Find where the given text appears and provide that cell's center as [x, y] coordinate. 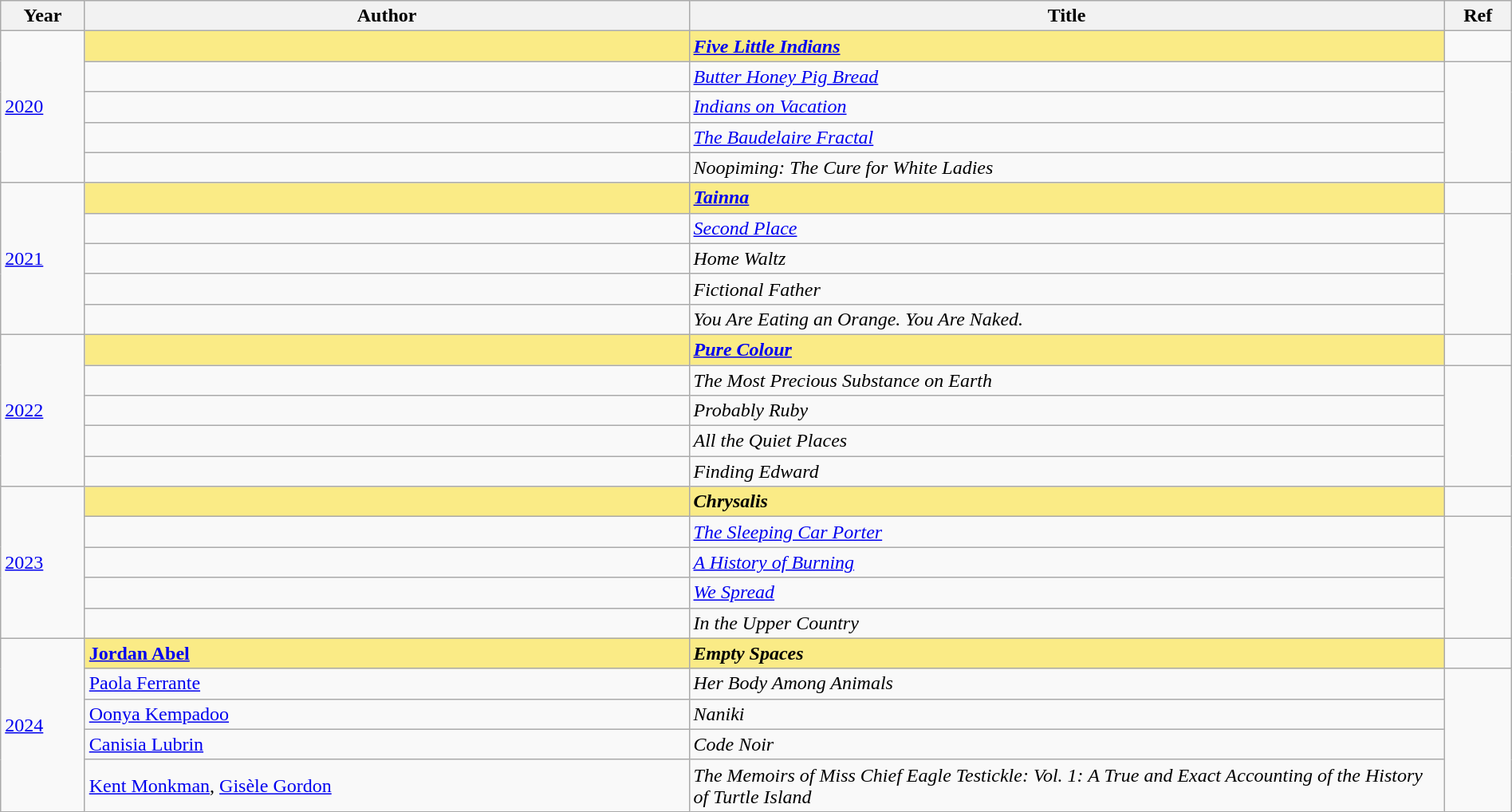
A History of Burning [1067, 562]
Year [43, 16]
Empty Spaces [1067, 653]
Oonya Kempadoo [387, 714]
Finding Edward [1067, 471]
Code Noir [1067, 744]
Pure Colour [1067, 349]
The Most Precious Substance on Earth [1067, 380]
2024 [43, 724]
Five Little Indians [1067, 46]
All the Quiet Places [1067, 441]
We Spread [1067, 593]
The Sleeping Car Porter [1067, 532]
Butter Honey Pig Bread [1067, 77]
2020 [43, 107]
The Memoirs of Miss Chief Eagle Testickle: Vol. 1: A True and Exact Accounting of the History of Turtle Island [1067, 785]
Ref [1478, 16]
Home Waltz [1067, 258]
Title [1067, 16]
Indians on Vacation [1067, 107]
2021 [43, 258]
Naniki [1067, 714]
The Baudelaire Fractal [1067, 137]
In the Upper Country [1067, 623]
Kent Monkman, Gisèle Gordon [387, 785]
Paola Ferrante [387, 684]
Chrysalis [1067, 502]
2022 [43, 410]
Probably Ruby [1067, 411]
You Are Eating an Orange. You Are Naked. [1067, 319]
Her Body Among Animals [1067, 684]
Jordan Abel [387, 653]
Noopiming: The Cure for White Ladies [1067, 168]
Second Place [1067, 228]
Tainna [1067, 198]
Canisia Lubrin [387, 744]
Fictional Father [1067, 289]
2023 [43, 562]
Author [387, 16]
